Return the (X, Y) coordinate for the center point of the cell that contains the specified text.  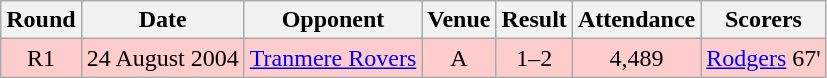
Attendance (636, 20)
Result (534, 20)
Venue (459, 20)
Rodgers 67' (764, 58)
Tranmere Rovers (332, 58)
1–2 (534, 58)
A (459, 58)
Date (162, 20)
Round (41, 20)
Opponent (332, 20)
24 August 2004 (162, 58)
4,489 (636, 58)
R1 (41, 58)
Scorers (764, 20)
